Locate the cell with the specified text and output its (X, Y) center coordinate. 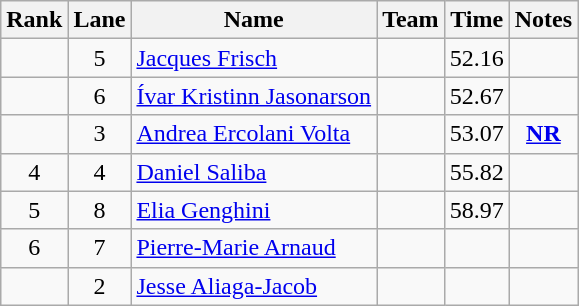
Elia Genghini (254, 210)
8 (100, 210)
2 (100, 286)
Time (476, 20)
7 (100, 248)
55.82 (476, 172)
53.07 (476, 134)
NR (543, 134)
Team (411, 20)
Jacques Frisch (254, 58)
Ívar Kristinn Jasonarson (254, 96)
Rank (34, 20)
Jesse Aliaga-Jacob (254, 286)
52.67 (476, 96)
3 (100, 134)
Pierre-Marie Arnaud (254, 248)
Notes (543, 20)
58.97 (476, 210)
Andrea Ercolani Volta (254, 134)
52.16 (476, 58)
Daniel Saliba (254, 172)
Name (254, 20)
Lane (100, 20)
